Provide the (x, y) coordinate of the cell's center where the given text is located.  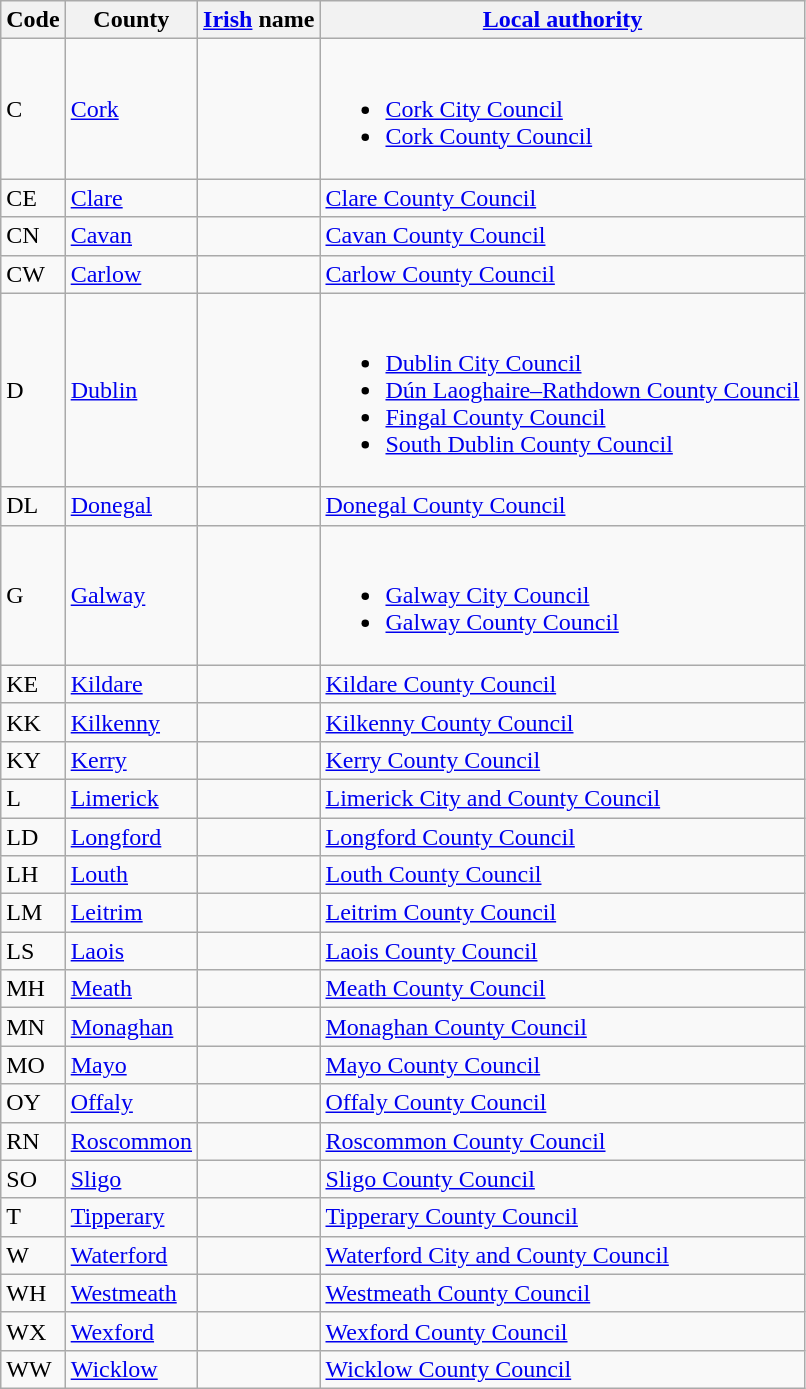
Leitrim County Council (562, 913)
Carlow (131, 274)
Code (33, 20)
LM (33, 913)
L (33, 798)
MO (33, 1065)
Local authority (562, 20)
Meath County Council (562, 989)
Waterford (131, 1255)
Louth County Council (562, 875)
T (33, 1217)
Limerick (131, 798)
KE (33, 684)
Clare County Council (562, 198)
Monaghan (131, 1027)
G (33, 595)
Kildare (131, 684)
Sligo (131, 1179)
WH (33, 1293)
Wicklow County Council (562, 1369)
Galway City CouncilGalway County Council (562, 595)
MH (33, 989)
Longford County Council (562, 837)
Sligo County Council (562, 1179)
Offaly (131, 1103)
Donegal (131, 506)
Roscommon County Council (562, 1141)
Dublin City CouncilDún Laoghaire–Rathdown County CouncilFingal County CouncilSouth Dublin County Council (562, 390)
County (131, 20)
RN (33, 1141)
Waterford City and County Council (562, 1255)
LD (33, 837)
WW (33, 1369)
Donegal County Council (562, 506)
DL (33, 506)
Cork City CouncilCork County Council (562, 109)
CN (33, 236)
Kildare County Council (562, 684)
Clare (131, 198)
Tipperary County Council (562, 1217)
Limerick City and County Council (562, 798)
Roscommon (131, 1141)
WX (33, 1331)
Wexford (131, 1331)
Offaly County Council (562, 1103)
LH (33, 875)
Kerry (131, 760)
Kilkenny County Council (562, 722)
Leitrim (131, 913)
OY (33, 1103)
Laois County Council (562, 951)
Wicklow (131, 1369)
D (33, 390)
Tipperary (131, 1217)
Mayo County Council (562, 1065)
Laois (131, 951)
SO (33, 1179)
Cork (131, 109)
Kilkenny (131, 722)
Kerry County Council (562, 760)
Carlow County Council (562, 274)
Westmeath (131, 1293)
Galway (131, 595)
Wexford County Council (562, 1331)
Louth (131, 875)
C (33, 109)
Cavan County Council (562, 236)
Irish name (259, 20)
CW (33, 274)
Longford (131, 837)
W (33, 1255)
Cavan (131, 236)
Westmeath County Council (562, 1293)
MN (33, 1027)
KY (33, 760)
Monaghan County Council (562, 1027)
LS (33, 951)
Mayo (131, 1065)
Meath (131, 989)
CE (33, 198)
KK (33, 722)
Dublin (131, 390)
